Locate the cell with the specified text and output its [x, y] center coordinate. 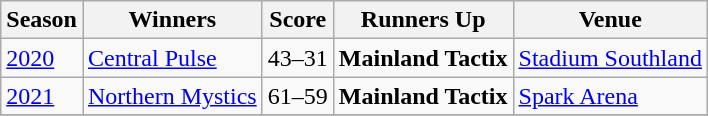
Northern Mystics [172, 96]
61–59 [298, 96]
43–31 [298, 58]
Season [42, 20]
Venue [610, 20]
Stadium Southland [610, 58]
2021 [42, 96]
Runners Up [423, 20]
Score [298, 20]
Spark Arena [610, 96]
Winners [172, 20]
2020 [42, 58]
Central Pulse [172, 58]
